Return [X, Y] of the center of cell containing provided text 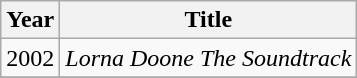
2002 [30, 58]
Year [30, 20]
Title [208, 20]
Lorna Doone The Soundtrack [208, 58]
